Locate the cell with the specified text and output its (X, Y) center coordinate. 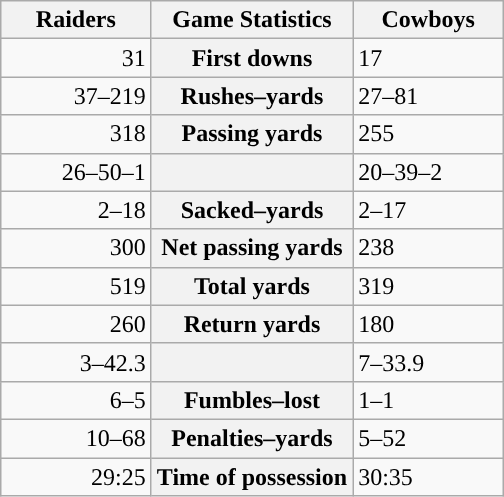
First downs (252, 58)
17 (428, 58)
29:25 (76, 477)
180 (428, 324)
2–18 (76, 210)
Net passing yards (252, 248)
30:35 (428, 477)
Game Statistics (252, 20)
5–52 (428, 438)
Return yards (252, 324)
Penalties–yards (252, 438)
26–50–1 (76, 172)
10–68 (76, 438)
318 (76, 134)
2–17 (428, 210)
3–42.3 (76, 362)
31 (76, 58)
Sacked–yards (252, 210)
260 (76, 324)
1–1 (428, 400)
Time of possession (252, 477)
27–81 (428, 96)
300 (76, 248)
6–5 (76, 400)
Cowboys (428, 20)
20–39–2 (428, 172)
519 (76, 286)
Passing yards (252, 134)
319 (428, 286)
Rushes–yards (252, 96)
Total yards (252, 286)
255 (428, 134)
Raiders (76, 20)
37–219 (76, 96)
238 (428, 248)
Fumbles–lost (252, 400)
7–33.9 (428, 362)
